Pinpoint the cell where the given text exists, returning its (X, Y) midpoint coordinate. 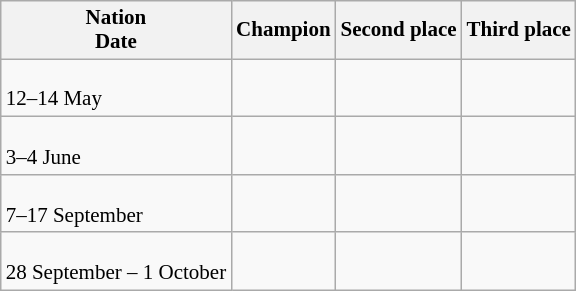
3–4 June (116, 146)
Second place (399, 30)
Nation Date (116, 30)
Third place (519, 30)
28 September – 1 October (116, 261)
7–17 September (116, 203)
12–14 May (116, 88)
Champion (283, 30)
